Find where the given text appears and provide that cell's center as [X, Y] coordinate. 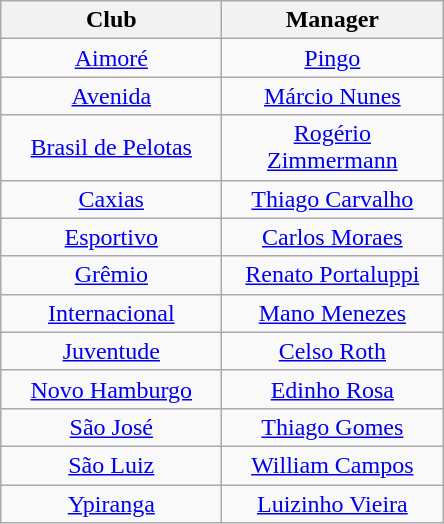
Thiago Gomes [332, 427]
Rogério Zimmermann [332, 148]
Juventude [112, 351]
Internacional [112, 313]
Caxias [112, 199]
Edinho Rosa [332, 389]
São Luiz [112, 465]
Brasil de Pelotas [112, 148]
São José [112, 427]
William Campos [332, 465]
Novo Hamburgo [112, 389]
Grêmio [112, 275]
Renato Portaluppi [332, 275]
Luizinho Vieira [332, 503]
Esportivo [112, 237]
Celso Roth [332, 351]
Club [112, 20]
Manager [332, 20]
Ypiranga [112, 503]
Avenida [112, 96]
Pingo [332, 58]
Thiago Carvalho [332, 199]
Márcio Nunes [332, 96]
Aimoré [112, 58]
Mano Menezes [332, 313]
Carlos Moraes [332, 237]
